Return [x, y] of the center of cell containing provided text 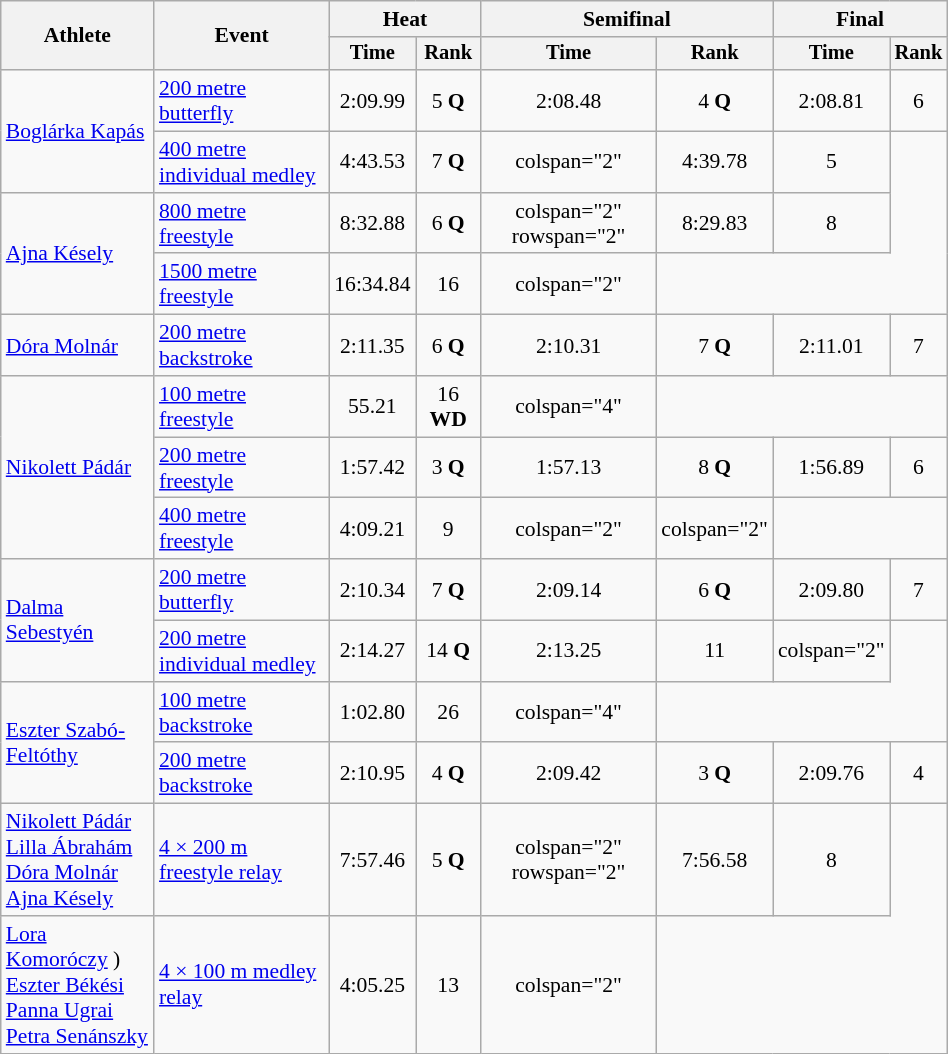
100 metre backstroke [242, 712]
4:39.78 [714, 162]
Nikolett Pádár [78, 468]
2:11.35 [372, 346]
7:56.58 [714, 860]
Ajna Késely [78, 254]
16:34.84 [372, 284]
200 metre individual medley [242, 652]
2:11.01 [832, 346]
Event [242, 36]
16 WD [448, 406]
2:09.42 [568, 774]
16 [448, 284]
7:57.46 [372, 860]
5 [832, 162]
200 metre freestyle [242, 468]
Semifinal [627, 19]
Dóra Molnár [78, 346]
11 [714, 652]
400 metre individual medley [242, 162]
Final [860, 19]
55.21 [372, 406]
1:02.80 [372, 712]
8:32.88 [372, 224]
Nikolett Pádár Lilla ÁbrahámDóra Molnár Ajna Késely [78, 860]
2:10.95 [372, 774]
13 [448, 985]
2:10.31 [568, 346]
Dalma Sebestyén [78, 620]
4 [919, 774]
2:13.25 [568, 652]
2:14.27 [372, 652]
Athlete [78, 36]
4:43.53 [372, 162]
Eszter Szabó-Feltóthy [78, 743]
1:57.13 [568, 468]
2:08.81 [832, 100]
2:09.14 [568, 590]
2:09.80 [832, 590]
400 metre freestyle [242, 528]
800 metre freestyle [242, 224]
9 [448, 528]
14 Q [448, 652]
4 × 200 m freestyle relay [242, 860]
100 metre freestyle [242, 406]
4:09.21 [372, 528]
2:09.76 [832, 774]
4 × 100 m medley relay [242, 985]
8:29.83 [714, 224]
Heat [405, 19]
2:09.99 [372, 100]
2:08.48 [568, 100]
Lora Komoróczy )Eszter BékésiPanna Ugrai Petra Senánszky [78, 985]
1:56.89 [832, 468]
8 Q [714, 468]
4:05.25 [372, 985]
1:57.42 [372, 468]
2:10.34 [372, 590]
Boglárka Kapás [78, 131]
26 [448, 712]
1500 metre freestyle [242, 284]
